Search for the cell housing the specified text and yield its [X, Y] center coordinate. 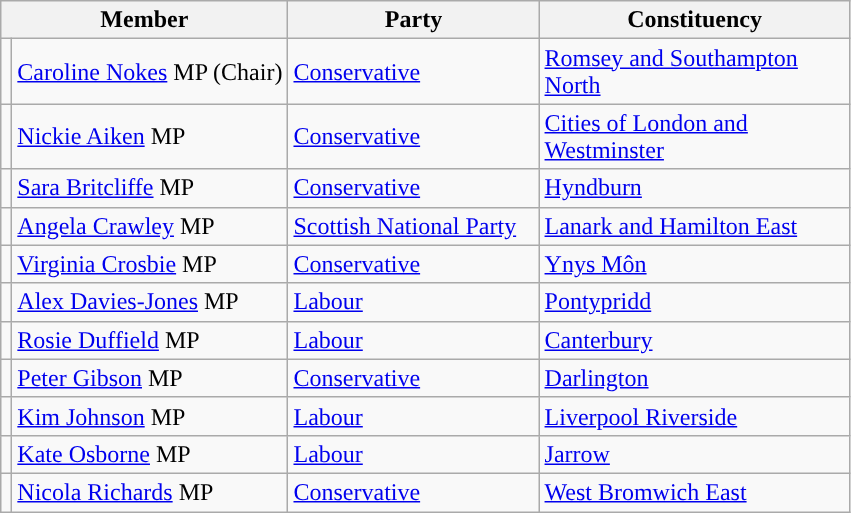
Pontypridd [694, 302]
Party [414, 20]
Lanark and Hamilton East [694, 226]
Kim Johnson MP [150, 416]
Nickie Aiken MP [150, 136]
Romsey and Southampton North [694, 72]
Liverpool Riverside [694, 416]
Virginia Crosbie MP [150, 264]
Hyndburn [694, 188]
Member [144, 20]
Jarrow [694, 454]
West Bromwich East [694, 492]
Nicola Richards MP [150, 492]
Sara Britcliffe MP [150, 188]
Kate Osborne MP [150, 454]
Constituency [694, 20]
Scottish National Party [414, 226]
Cities of London and Westminster [694, 136]
Peter Gibson MP [150, 378]
Rosie Duffield MP [150, 340]
Darlington [694, 378]
Caroline Nokes MP (Chair) [150, 72]
Angela Crawley MP [150, 226]
Canterbury [694, 340]
Ynys Môn [694, 264]
Alex Davies-Jones MP [150, 302]
